Find where the given text appears and provide that cell's center as [x, y] coordinate. 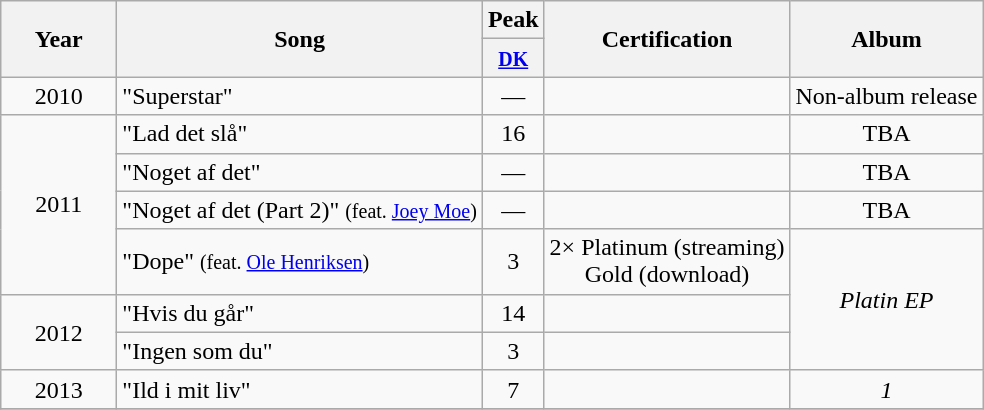
Year [59, 39]
"Lad det slå" [300, 134]
Peak [513, 20]
2× Platinum (streaming) Gold (download) [667, 262]
"Ild i mit liv" [300, 389]
14 [513, 313]
"Noget af det (Part 2)" (feat. Joey Moe) [300, 210]
Certification [667, 39]
2013 [59, 389]
"Ingen som du" [300, 351]
"Noget af det" [300, 172]
"Hvis du går" [300, 313]
16 [513, 134]
Song [300, 39]
Non-album release [886, 96]
Platin EP [886, 300]
"Superstar" [300, 96]
DK [513, 58]
2012 [59, 332]
"Dope" (feat. Ole Henriksen) [300, 262]
7 [513, 389]
2010 [59, 96]
Album [886, 39]
1 [886, 389]
2011 [59, 204]
